Scan for the cell matching the given text and deliver its (x, y) coordinate at center. 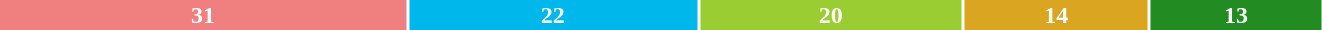
13 (1236, 15)
22 (553, 15)
31 (203, 15)
14 (1056, 15)
20 (831, 15)
